Output the (x, y) coordinate of the center of the cell containing the given text.  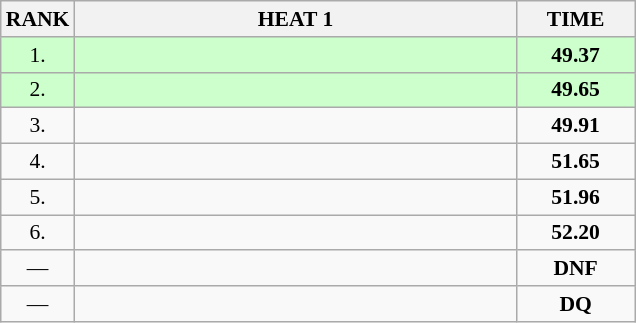
1. (38, 55)
6. (38, 233)
DQ (576, 304)
52.20 (576, 233)
2. (38, 90)
TIME (576, 19)
49.65 (576, 90)
DNF (576, 269)
51.96 (576, 197)
HEAT 1 (295, 19)
3. (38, 126)
51.65 (576, 162)
4. (38, 162)
49.91 (576, 126)
5. (38, 197)
49.37 (576, 55)
RANK (38, 19)
